Identify which cell holds the provided text, then report its [X, Y] central coordinate. 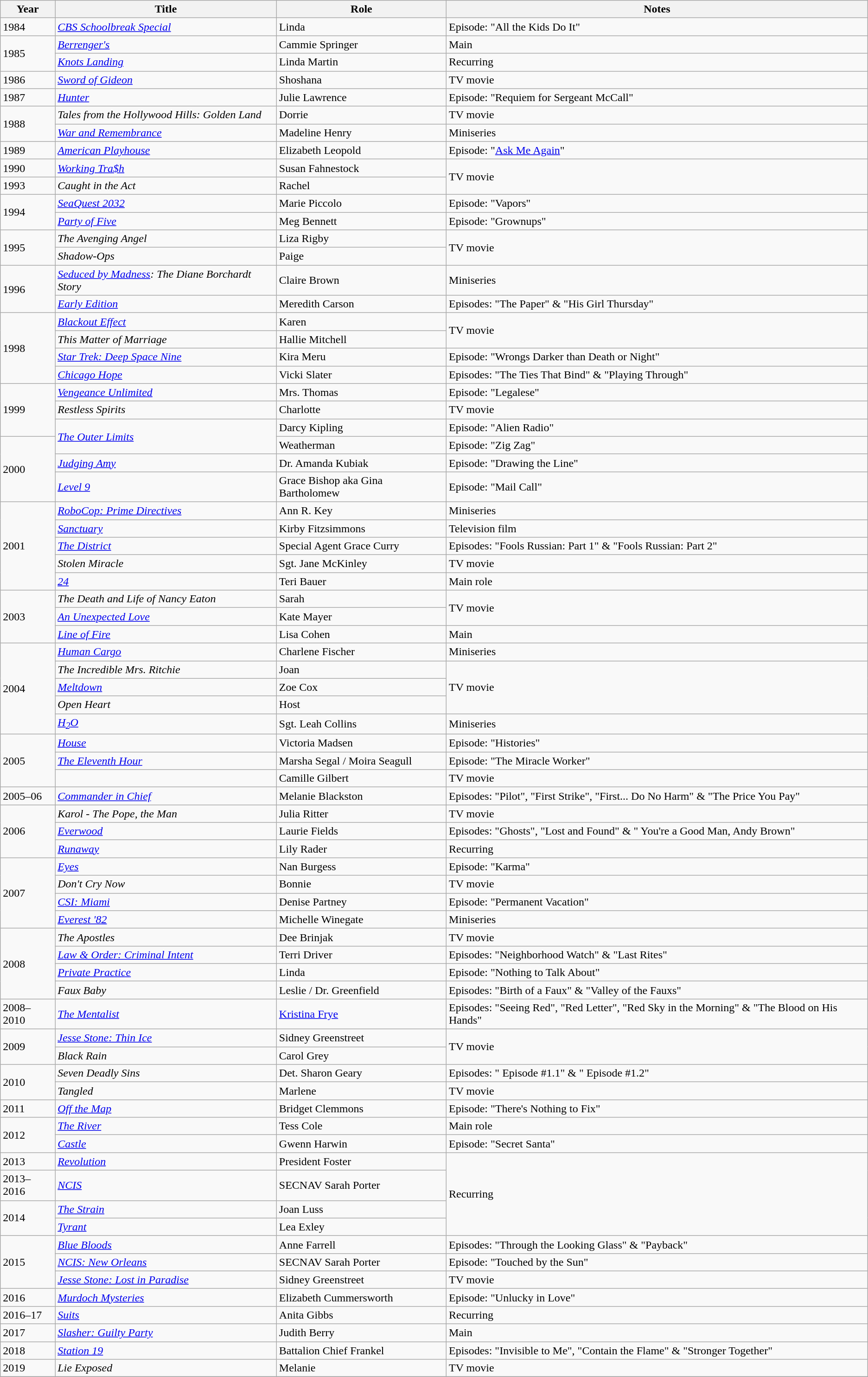
Lea Exley [361, 1227]
Episode: "There's Nothing to Fix" [657, 1109]
2006 [28, 831]
Teri Bauer [361, 581]
Runaway [166, 849]
Anne Farrell [361, 1244]
Faux Baby [166, 990]
Off the Map [166, 1109]
Sgt. Jane McKinley [361, 564]
Private Practice [166, 972]
Marlene [361, 1091]
Episodes: " Episode #1.1" & " Episode #1.2" [657, 1073]
Murdoch Mysteries [166, 1297]
Star Trek: Deep Space Nine [166, 357]
Marie Piccolo [361, 203]
Shadow-Ops [166, 256]
Open Heart [166, 705]
Episodes: "The Ties That Bind" & "Playing Through" [657, 375]
2016–17 [28, 1315]
Judging Amy [166, 463]
Working Tra$h [166, 168]
Weatherman [361, 445]
Episode: "All the Kids Do It" [657, 27]
Bonnie [361, 884]
The Death and Life of Nancy Eaton [166, 599]
An Unexpected Love [166, 617]
Meltdown [166, 687]
2003 [28, 617]
This Matter of Marriage [166, 339]
Episode: "Grownups" [657, 221]
1993 [28, 185]
Episodes: "Fools Russian: Part 1" & "Fools Russian: Part 2" [657, 546]
Mrs. Thomas [361, 392]
Vengeance Unlimited [166, 392]
Suits [166, 1315]
Law & Order: Criminal Intent [166, 955]
2013–2016 [28, 1185]
Charlene Fischer [361, 652]
Episode: "Secret Santa" [657, 1144]
Meg Bennett [361, 221]
Zoe Cox [361, 687]
Episode: "Histories" [657, 743]
Julia Ritter [361, 814]
1990 [28, 168]
1999 [28, 410]
Caught in the Act [166, 185]
2010 [28, 1082]
Kate Mayer [361, 617]
Dorrie [361, 115]
NCIS [166, 1185]
1995 [28, 248]
Kirby Fitzsimmons [361, 528]
Marsha Segal / Moira Seagull [361, 761]
2017 [28, 1333]
Nan Burgess [361, 867]
Don't Cry Now [166, 884]
Stolen Miracle [166, 564]
Station 19 [166, 1351]
Jesse Stone: Thin Ice [166, 1038]
Elizabeth Cummersworth [361, 1297]
Melanie Blackston [361, 796]
Episode: "Unlucky in Love" [657, 1297]
Episodes: "Seeing Red", "Red Letter", "Red Sky in the Morning" & "The Blood on His Hands" [657, 1014]
2008–2010 [28, 1014]
Notes [657, 9]
Black Rain [166, 1056]
H2O [166, 724]
2019 [28, 1368]
Camille Gilbert [361, 778]
Title [166, 9]
1994 [28, 212]
2009 [28, 1047]
Party of Five [166, 221]
1986 [28, 80]
Berrenger's [166, 45]
Chicago Hope [166, 375]
Episode: "Vapors" [657, 203]
Lily Rader [361, 849]
Slasher: Guilty Party [166, 1333]
Joan [361, 669]
Eyes [166, 867]
Tess Cole [361, 1126]
Everest '82 [166, 919]
1987 [28, 97]
Episode: "Nothing to Talk About" [657, 972]
Carol Grey [361, 1056]
Episodes: "Invisible to Me", "Contain the Flame" & "Stronger Together" [657, 1351]
Early Edition [166, 304]
Joan Luss [361, 1209]
1998 [28, 348]
Grace Bishop aka Gina Bartholomew [361, 487]
Tangled [166, 1091]
Blue Bloods [166, 1244]
Commander in Chief [166, 796]
Episode: "Touched by the Sun" [657, 1262]
Knots Landing [166, 62]
Julie Lawrence [361, 97]
2011 [28, 1109]
Episode: "Ask Me Again" [657, 150]
2014 [28, 1218]
Sword of Gideon [166, 80]
Shoshana [361, 80]
Special Agent Grace Curry [361, 546]
Leslie / Dr. Greenfield [361, 990]
2018 [28, 1351]
2004 [28, 689]
Episodes: "The Paper" & "His Girl Thursday" [657, 304]
2013 [28, 1161]
Sanctuary [166, 528]
Jesse Stone: Lost in Paradise [166, 1280]
Michelle Winegate [361, 919]
2005–06 [28, 796]
Episode: "Zig Zag" [657, 445]
Vicki Slater [361, 375]
1996 [28, 289]
Line of Fire [166, 634]
Meredith Carson [361, 304]
Bridget Clemmons [361, 1109]
Susan Fahnestock [361, 168]
2007 [28, 893]
Episode: "Alien Radio" [657, 427]
Victoria Madsen [361, 743]
Host [361, 705]
Terri Driver [361, 955]
Karen [361, 322]
Television film [657, 528]
Paige [361, 256]
The Outer Limits [166, 436]
House [166, 743]
Denise Partney [361, 902]
Gwenn Harwin [361, 1144]
Year [28, 9]
Castle [166, 1144]
2005 [28, 761]
CBS Schoolbreak Special [166, 27]
Claire Brown [361, 280]
Battalion Chief Frankel [361, 1351]
Rachel [361, 185]
1985 [28, 53]
Madeline Henry [361, 133]
Episode: "Permanent Vacation" [657, 902]
The Avenging Angel [166, 239]
Cammie Springer [361, 45]
Episode: "Legalese" [657, 392]
Hunter [166, 97]
The Apostles [166, 937]
1984 [28, 27]
Episodes: "Through the Looking Glass" & "Payback" [657, 1244]
Laurie Fields [361, 831]
RoboCop: Prime Directives [166, 510]
2015 [28, 1262]
SeaQuest 2032 [166, 203]
Episodes: "Neighborhood Watch" & "Last Rites" [657, 955]
Sgt. Leah Collins [361, 724]
Melanie [361, 1368]
Episode: "Karma" [657, 867]
The Strain [166, 1209]
Episode: "Mail Call" [657, 487]
2008 [28, 963]
Human Cargo [166, 652]
President Foster [361, 1161]
2016 [28, 1297]
Episodes: "Pilot", "First Strike", "First... Do No Harm" & "The Price You Pay" [657, 796]
Judith Berry [361, 1333]
The District [166, 546]
Seven Deadly Sins [166, 1073]
The Eleventh Hour [166, 761]
Restless Spirits [166, 410]
1988 [28, 124]
Hallie Mitchell [361, 339]
2001 [28, 546]
Episode: "Drawing the Line" [657, 463]
Dr. Amanda Kubiak [361, 463]
The Incredible Mrs. Ritchie [166, 669]
Sarah [361, 599]
Ann R. Key [361, 510]
War and Remembrance [166, 133]
Episode: "The Miracle Worker" [657, 761]
Episodes: "Birth of a Faux" & "Valley of the Fauxs" [657, 990]
Darcy Kipling [361, 427]
Linda Martin [361, 62]
Role [361, 9]
Kira Meru [361, 357]
Dee Brinjak [361, 937]
2000 [28, 469]
Tyrant [166, 1227]
Episodes: "Ghosts", "Lost and Found" & " You're a Good Man, Andy Brown" [657, 831]
Anita Gibbs [361, 1315]
Seduced by Madness: The Diane Borchardt Story [166, 280]
24 [166, 581]
Tales from the Hollywood Hills: Golden Land [166, 115]
Episode: "Wrongs Darker than Death or Night" [657, 357]
The River [166, 1126]
1989 [28, 150]
Blackout Effect [166, 322]
CSI: Miami [166, 902]
Liza Rigby [361, 239]
Kristina Frye [361, 1014]
Det. Sharon Geary [361, 1073]
The Mentalist [166, 1014]
2012 [28, 1135]
Lie Exposed [166, 1368]
American Playhouse [166, 150]
NCIS: New Orleans [166, 1262]
Everwood [166, 831]
Lisa Cohen [361, 634]
Karol - The Pope, the Man [166, 814]
Charlotte [361, 410]
Revolution [166, 1161]
Elizabeth Leopold [361, 150]
Level 9 [166, 487]
Episode: "Requiem for Sergeant McCall" [657, 97]
